Find where the given text appears and provide that cell's center as [x, y] coordinate. 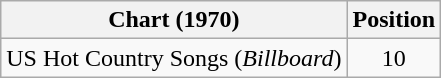
Position [394, 20]
10 [394, 58]
Chart (1970) [174, 20]
US Hot Country Songs (Billboard) [174, 58]
